Search for the cell housing the specified text and yield its (X, Y) center coordinate. 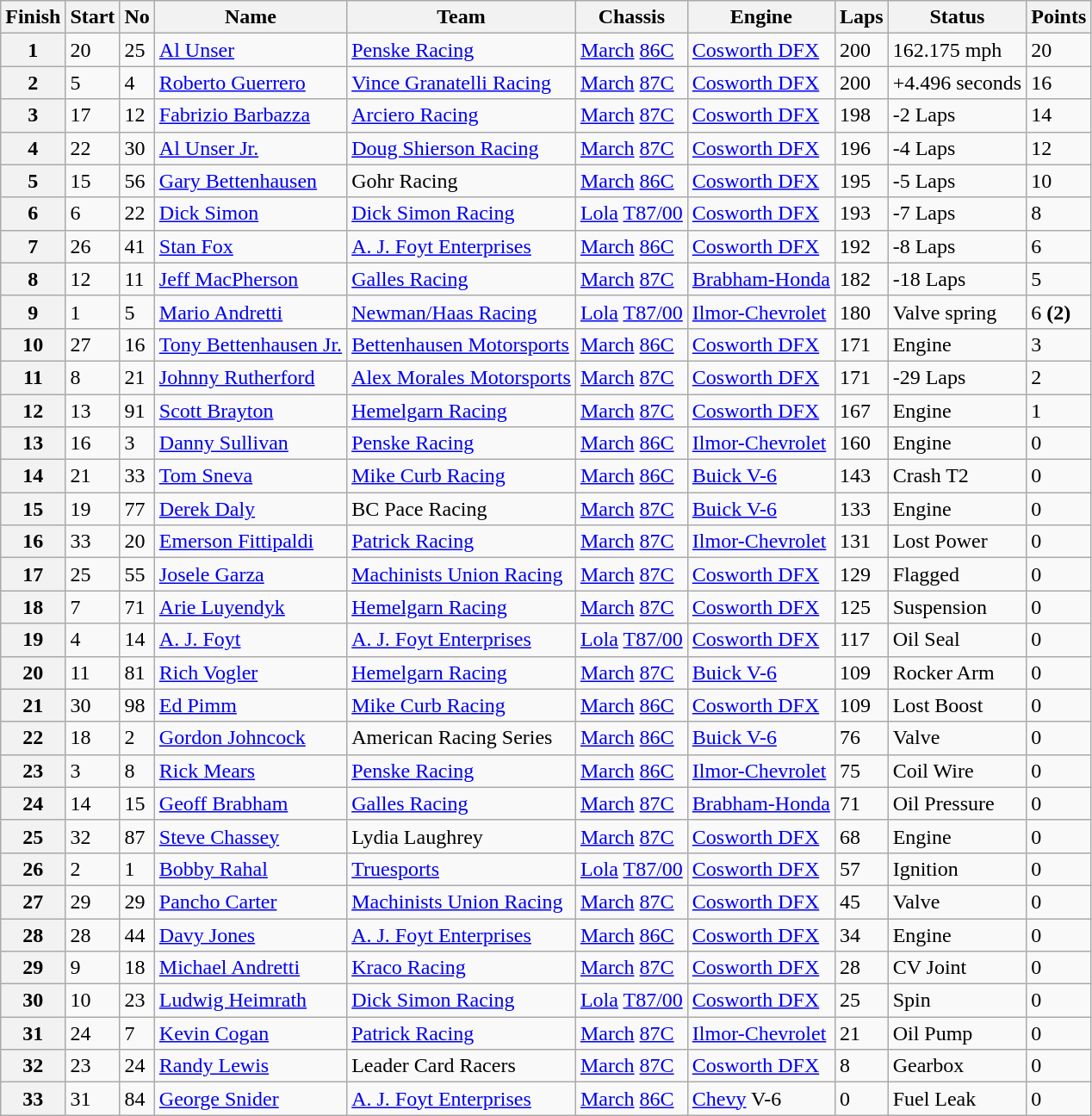
76 (861, 738)
Rich Vogler (250, 673)
Dick Simon (250, 214)
117 (861, 640)
129 (861, 574)
Gary Bettenhausen (250, 181)
Chevy V-6 (761, 1099)
57 (861, 869)
A. J. Foyt (250, 640)
77 (137, 509)
Al Unser Jr. (250, 148)
Michael Andretti (250, 968)
Mario Andretti (250, 312)
196 (861, 148)
Valve spring (958, 312)
George Snider (250, 1099)
192 (861, 246)
Chassis (631, 17)
182 (861, 279)
98 (137, 705)
143 (861, 476)
-2 Laps (958, 115)
Finish (33, 17)
Lost Power (958, 542)
Laps (861, 17)
Leader Card Racers (462, 1066)
CV Joint (958, 968)
No (137, 17)
Pancho Carter (250, 902)
Josele Garza (250, 574)
Coil Wire (958, 771)
-29 Laps (958, 377)
180 (861, 312)
44 (137, 934)
BC Pace Racing (462, 509)
+4.496 seconds (958, 83)
Ludwig Heimrath (250, 1001)
-18 Laps (958, 279)
87 (137, 836)
Kraco Racing (462, 968)
Kevin Cogan (250, 1033)
Status (958, 17)
Emerson Fittipaldi (250, 542)
Rocker Arm (958, 673)
56 (137, 181)
91 (137, 411)
Lydia Laughrey (462, 836)
Vince Granatelli Racing (462, 83)
193 (861, 214)
Arciero Racing (462, 115)
Roberto Guerrero (250, 83)
-7 Laps (958, 214)
Johnny Rutherford (250, 377)
American Racing Series (462, 738)
131 (861, 542)
Derek Daly (250, 509)
Alex Morales Motorsports (462, 377)
Flagged (958, 574)
-4 Laps (958, 148)
Points (1059, 17)
Oil Pump (958, 1033)
195 (861, 181)
Suspension (958, 607)
Davy Jones (250, 934)
Tony Bettenhausen Jr. (250, 344)
Gearbox (958, 1066)
167 (861, 411)
Lost Boost (958, 705)
-8 Laps (958, 246)
Name (250, 17)
125 (861, 607)
Tom Sneva (250, 476)
162.175 mph (958, 50)
Arie Luyendyk (250, 607)
Gordon Johncock (250, 738)
Oil Seal (958, 640)
Stan Fox (250, 246)
Truesports (462, 869)
81 (137, 673)
Oil Pressure (958, 803)
Bobby Rahal (250, 869)
Crash T2 (958, 476)
-5 Laps (958, 181)
Danny Sullivan (250, 443)
133 (861, 509)
75 (861, 771)
41 (137, 246)
Al Unser (250, 50)
Start (93, 17)
68 (861, 836)
Steve Chassey (250, 836)
Spin (958, 1001)
84 (137, 1099)
198 (861, 115)
6 (2) (1059, 312)
160 (861, 443)
Team (462, 17)
Ed Pimm (250, 705)
45 (861, 902)
55 (137, 574)
Fabrizio Barbazza (250, 115)
Rick Mears (250, 771)
Fuel Leak (958, 1099)
Scott Brayton (250, 411)
Geoff Brabham (250, 803)
Gohr Racing (462, 181)
34 (861, 934)
Ignition (958, 869)
Newman/Haas Racing (462, 312)
Bettenhausen Motorsports (462, 344)
Doug Shierson Racing (462, 148)
Randy Lewis (250, 1066)
Jeff MacPherson (250, 279)
